Return (x, y) of the center of cell containing provided text 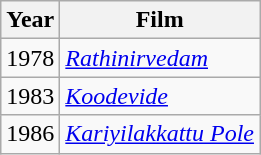
Kariyilakkattu Pole (160, 134)
Rathinirvedam (160, 58)
Film (160, 20)
1983 (30, 96)
Koodevide (160, 96)
1978 (30, 58)
1986 (30, 134)
Year (30, 20)
